Return (x, y) of the center of cell containing provided text 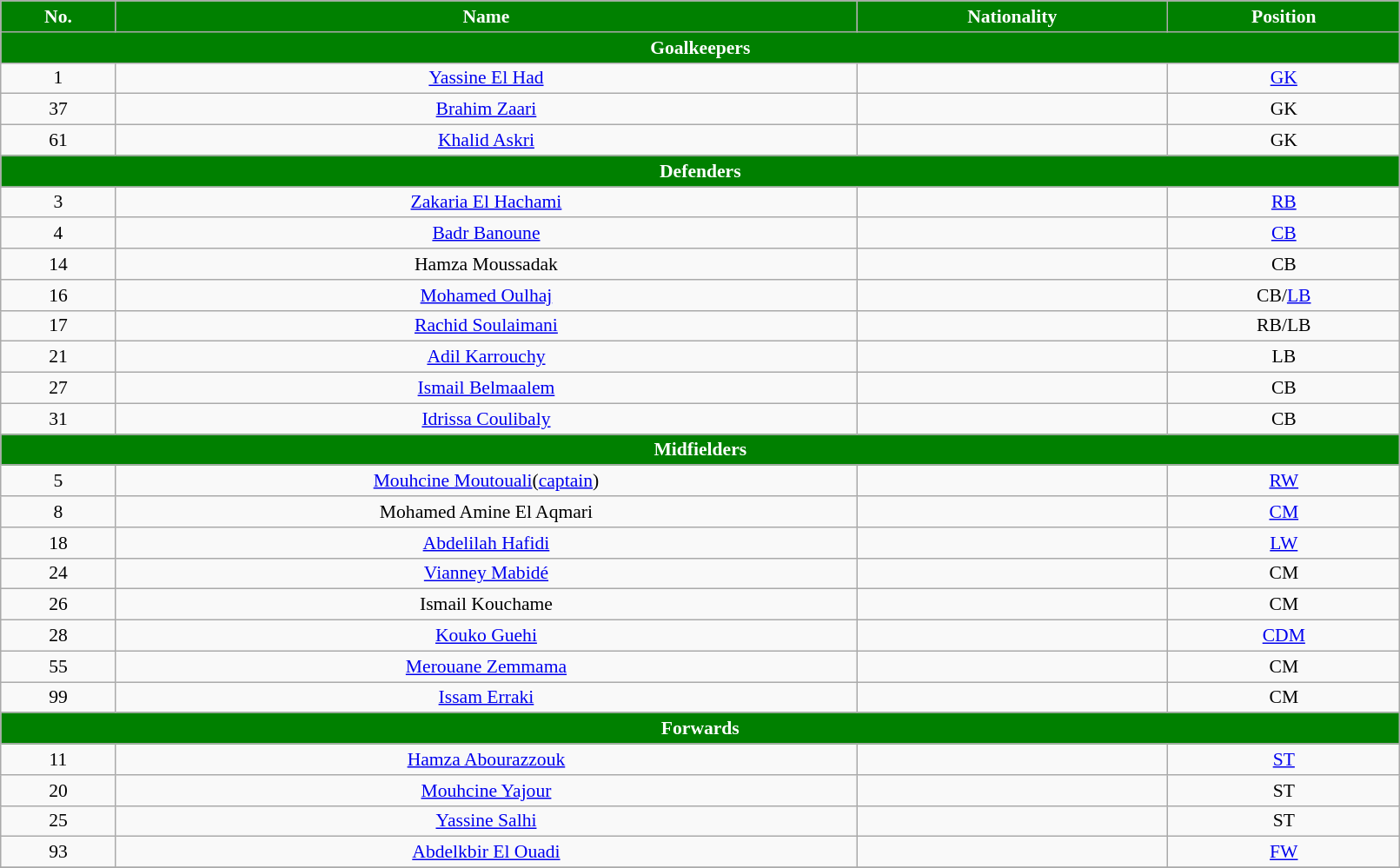
Badr Banoune (487, 234)
RB (1284, 202)
RW (1284, 481)
Nationality (1012, 17)
Mouhcine Moutouali(captain) (487, 481)
Mohamed Oulhaj (487, 295)
Zakaria El Hachami (487, 202)
24 (58, 573)
Adil Karrouchy (487, 357)
20 (58, 791)
Forwards (700, 729)
Yassine El Had (487, 78)
Idrissa Coulibaly (487, 419)
17 (58, 326)
Brahim Zaari (487, 109)
28 (58, 636)
Hamza Moussadak (487, 264)
No. (58, 17)
37 (58, 109)
8 (58, 512)
Position (1284, 17)
55 (58, 666)
18 (58, 543)
99 (58, 698)
26 (58, 605)
5 (58, 481)
Goalkeepers (700, 48)
Yassine Salhi (487, 821)
Khalid Askri (487, 141)
CDM (1284, 636)
11 (58, 759)
16 (58, 295)
Vianney Mabidé (487, 573)
Kouko Guehi (487, 636)
14 (58, 264)
FW (1284, 852)
21 (58, 357)
93 (58, 852)
Midfielders (700, 450)
LB (1284, 357)
Abdelkbir El Ouadi (487, 852)
Mouhcine Yajour (487, 791)
LW (1284, 543)
CB/LB (1284, 295)
Merouane Zemmama (487, 666)
Hamza Abourazzouk (487, 759)
61 (58, 141)
Ismail Kouchame (487, 605)
1 (58, 78)
4 (58, 234)
25 (58, 821)
Name (487, 17)
Issam Erraki (487, 698)
27 (58, 388)
3 (58, 202)
31 (58, 419)
Defenders (700, 171)
Ismail Belmaalem (487, 388)
Abdelilah Hafidi (487, 543)
Mohamed Amine El Aqmari (487, 512)
RB/LB (1284, 326)
Rachid Soulaimani (487, 326)
